Extract the (x, y) coordinate from the center of the cell holding the provided text.  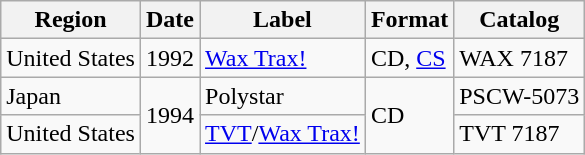
Japan (71, 96)
Wax Trax! (283, 58)
CD, CS (409, 58)
PSCW-5073 (520, 96)
Catalog (520, 20)
Region (71, 20)
Label (283, 20)
Format (409, 20)
TVT 7187 (520, 134)
Polystar (283, 96)
CD (409, 115)
WAX 7187 (520, 58)
Date (170, 20)
1994 (170, 115)
TVT/Wax Trax! (283, 134)
1992 (170, 58)
